Provide the [X, Y] coordinate of the cell's center where the given text is located.  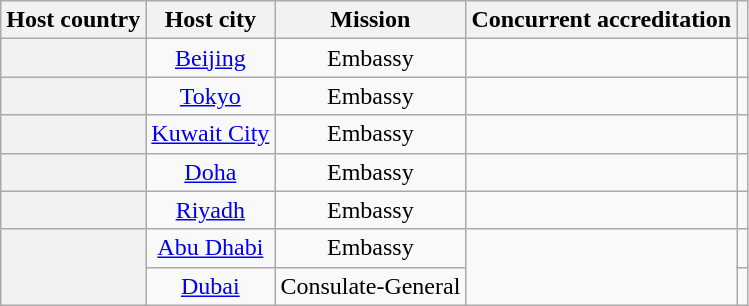
Dubai [210, 286]
Tokyo [210, 96]
Host country [74, 20]
Riyadh [210, 210]
Kuwait City [210, 134]
Doha [210, 172]
Abu Dhabi [210, 248]
Host city [210, 20]
Beijing [210, 58]
Consulate-General [370, 286]
Concurrent accreditation [602, 20]
Mission [370, 20]
